Provide the [X, Y] coordinate of the cell's center where the given text is located.  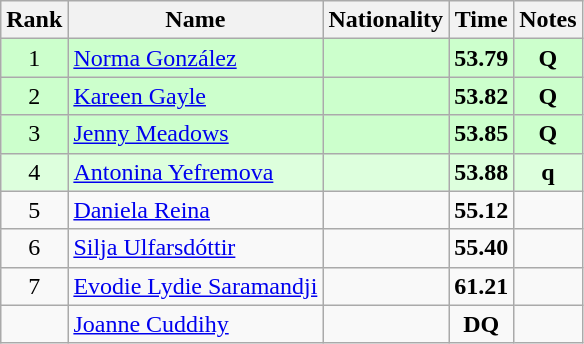
Kareen Gayle [196, 96]
6 [34, 248]
53.85 [482, 134]
Nationality [386, 20]
55.12 [482, 210]
7 [34, 286]
61.21 [482, 286]
q [548, 172]
Jenny Meadows [196, 134]
1 [34, 58]
53.79 [482, 58]
55.40 [482, 248]
2 [34, 96]
Notes [548, 20]
Daniela Reina [196, 210]
53.82 [482, 96]
Joanne Cuddihy [196, 324]
Time [482, 20]
4 [34, 172]
Rank [34, 20]
Norma González [196, 58]
Silja Ulfarsdóttir [196, 248]
Evodie Lydie Saramandji [196, 286]
5 [34, 210]
Antonina Yefremova [196, 172]
Name [196, 20]
3 [34, 134]
DQ [482, 324]
53.88 [482, 172]
